Determine the [X, Y] coordinate at the center of the cell enclosing the given text.  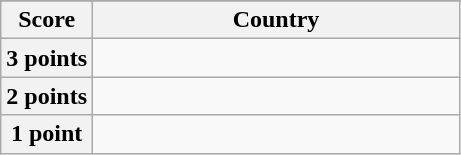
1 point [47, 134]
Country [276, 20]
Score [47, 20]
3 points [47, 58]
2 points [47, 96]
